Search for the cell housing the specified text and yield its (x, y) center coordinate. 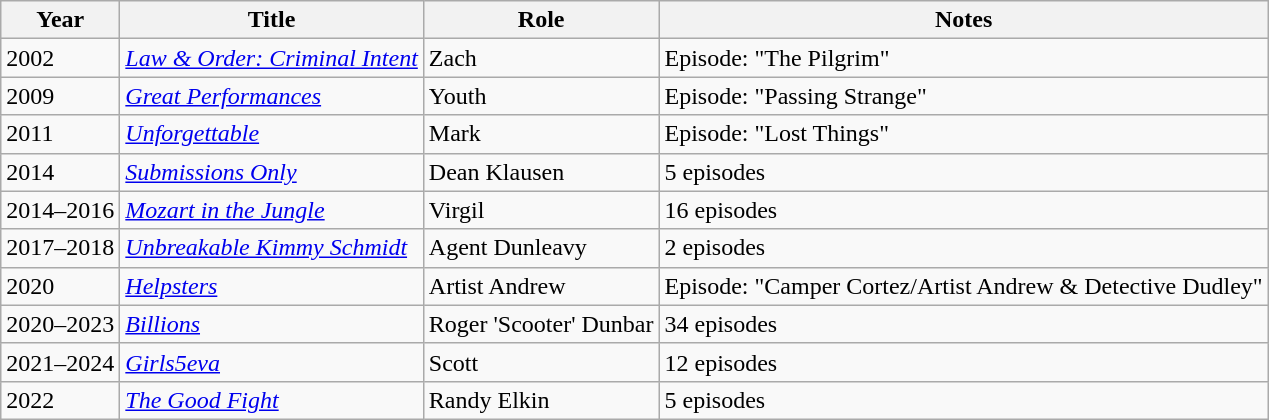
2017–2018 (60, 248)
Episode: "The Pilgrim" (964, 58)
Dean Klausen (541, 172)
2021–2024 (60, 362)
Roger 'Scooter' Dunbar (541, 324)
Unforgettable (272, 134)
Zach (541, 58)
Girls5eva (272, 362)
16 episodes (964, 210)
Youth (541, 96)
Helpsters (272, 286)
Title (272, 20)
Year (60, 20)
2020–2023 (60, 324)
Notes (964, 20)
2011 (60, 134)
2014 (60, 172)
Agent Dunleavy (541, 248)
2002 (60, 58)
Randy Elkin (541, 400)
Episode: "Passing Strange" (964, 96)
Mark (541, 134)
2020 (60, 286)
Scott (541, 362)
Virgil (541, 210)
Artist Andrew (541, 286)
2022 (60, 400)
Submissions Only (272, 172)
Billions (272, 324)
2014–2016 (60, 210)
2009 (60, 96)
12 episodes (964, 362)
34 episodes (964, 324)
Episode: "Camper Cortez/Artist Andrew & Detective Dudley" (964, 286)
Great Performances (272, 96)
The Good Fight (272, 400)
Law & Order: Criminal Intent (272, 58)
Episode: "Lost Things" (964, 134)
2 episodes (964, 248)
Unbreakable Kimmy Schmidt (272, 248)
Role (541, 20)
Mozart in the Jungle (272, 210)
